Provide the [X, Y] coordinate of the cell's center where the given text is located.  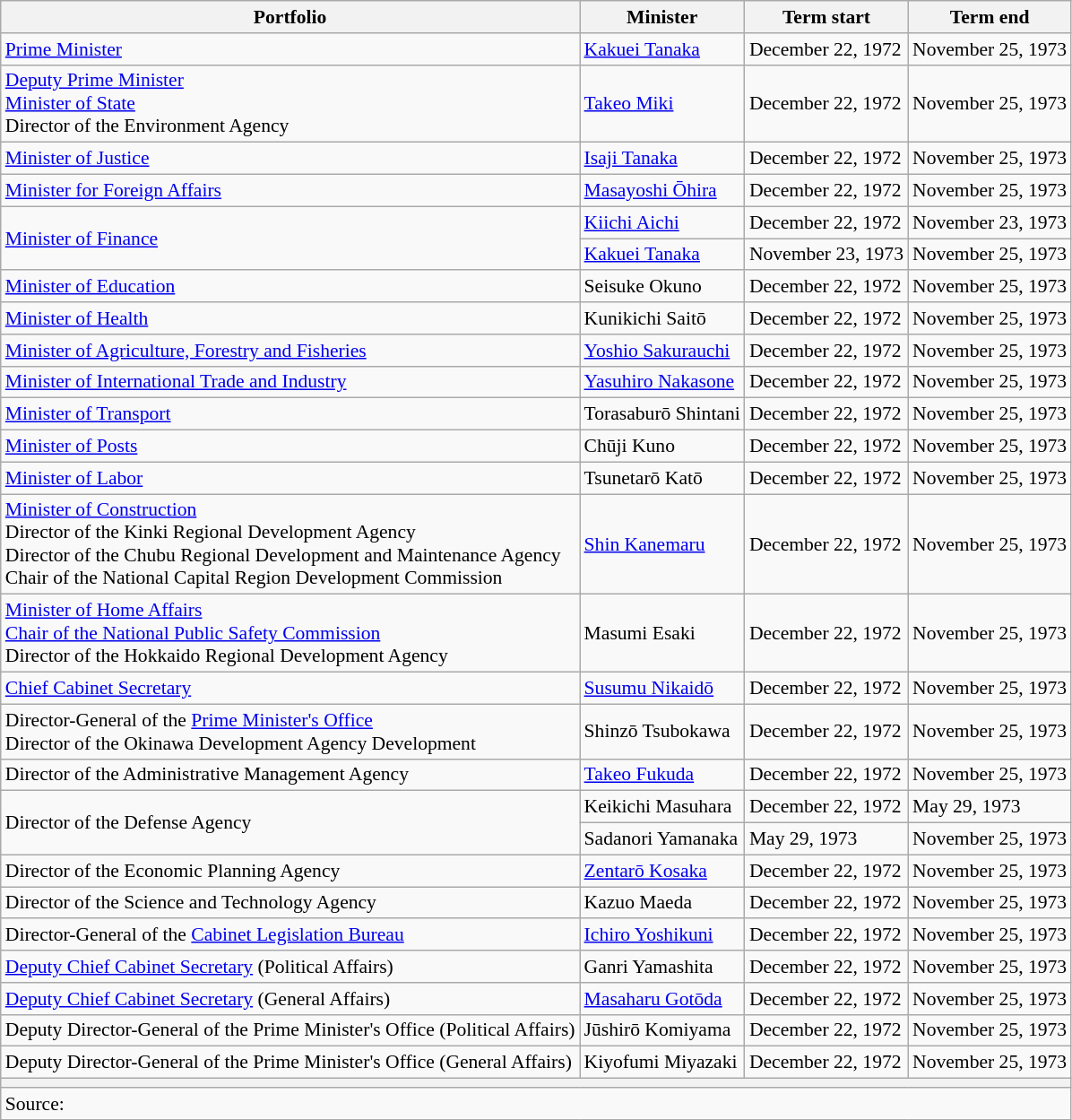
Deputy Prime MinisterMinister of StateDirector of the Environment Agency [290, 104]
Minister of Labor [290, 478]
Minister of Finance [290, 239]
Kunikichi Saitō [662, 318]
Masaharu Gotōda [662, 999]
Prime Minister [290, 49]
Masayoshi Ōhira [662, 191]
Takeo Miki [662, 104]
Shin Kanemaru [662, 544]
Minister of Health [290, 318]
Minister of Justice [290, 159]
Chūji Kuno [662, 447]
Yasuhiro Nakasone [662, 382]
Shinzō Tsubokawa [662, 732]
Minister of Home AffairsChair of the National Public Safety CommissionDirector of the Hokkaido Regional Development Agency [290, 633]
Kiichi Aichi [662, 222]
Director of the Economic Planning Agency [290, 871]
Deputy Chief Cabinet Secretary (General Affairs) [290, 999]
Masumi Esaki [662, 633]
Director of the Administrative Management Agency [290, 775]
Kiyofumi Miyazaki [662, 1063]
Torasaburō Shintani [662, 414]
Keikichi Masuhara [662, 807]
Minister for Foreign Affairs [290, 191]
Minister of International Trade and Industry [290, 382]
Director of the Defense Agency [290, 823]
Susumu Nikaidō [662, 689]
Deputy Chief Cabinet Secretary (Political Affairs) [290, 967]
Director-General of the Cabinet Legislation Bureau [290, 935]
Kazuo Maeda [662, 903]
Zentarō Kosaka [662, 871]
Sadanori Yamanaka [662, 839]
Director-General of the Prime Minister's OfficeDirector of the Okinawa Development Agency Development [290, 732]
Jūshirō Komiyama [662, 1030]
Minister of Posts [290, 447]
Deputy Director-General of the Prime Minister's Office (General Affairs) [290, 1063]
Minister of Transport [290, 414]
Takeo Fukuda [662, 775]
Chief Cabinet Secretary [290, 689]
Tsunetarō Katō [662, 478]
Yoshio Sakurauchi [662, 351]
Minister of Agriculture, Forestry and Fisheries [290, 351]
Minister of Education [290, 287]
Minister [662, 17]
Portfolio [290, 17]
Term end [990, 17]
Ichiro Yoshikuni [662, 935]
Deputy Director-General of the Prime Minister's Office (Political Affairs) [290, 1030]
Ganri Yamashita [662, 967]
Director of the Science and Technology Agency [290, 903]
Isaji Tanaka [662, 159]
Term start [826, 17]
Seisuke Okuno [662, 287]
Source: [536, 1104]
